From the cell containing the given text, extract its center point as (x, y) coordinate. 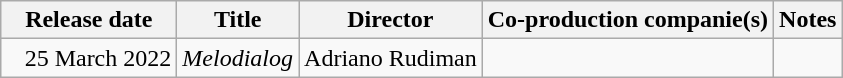
Director (391, 20)
Notes (808, 20)
Co-production companie(s) (628, 20)
Release date (89, 20)
Melodialog (238, 58)
Adriano Rudiman (391, 58)
25 March 2022 (89, 58)
Title (238, 20)
